From the cell containing the given text, extract its center point as (x, y) coordinate. 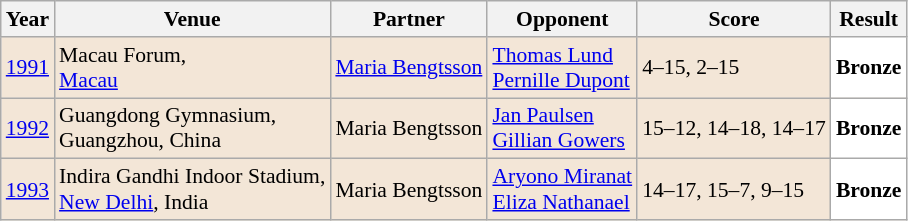
15–12, 14–18, 14–17 (734, 128)
Opponent (562, 19)
Thomas Lund Pernille Dupont (562, 68)
Macau Forum,Macau (192, 68)
1992 (28, 128)
1993 (28, 190)
14–17, 15–7, 9–15 (734, 190)
Guangdong Gymnasium,Guangzhou, China (192, 128)
Aryono Miranat Eliza Nathanael (562, 190)
Score (734, 19)
1991 (28, 68)
Indira Gandhi Indoor Stadium,New Delhi, India (192, 190)
Partner (408, 19)
Year (28, 19)
4–15, 2–15 (734, 68)
Venue (192, 19)
Jan Paulsen Gillian Gowers (562, 128)
Result (869, 19)
